From the cell containing the given text, extract its center point as (x, y) coordinate. 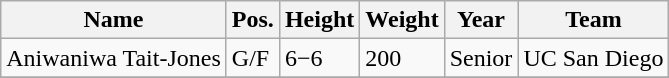
Weight (402, 20)
Year (481, 20)
Aniwaniwa Tait-Jones (114, 58)
Pos. (252, 20)
Name (114, 20)
6−6 (319, 58)
UC San Diego (594, 58)
Height (319, 20)
Team (594, 20)
G/F (252, 58)
200 (402, 58)
Senior (481, 58)
